Capture the cell that displays the provided text and extract its [X, Y] central coordinate. 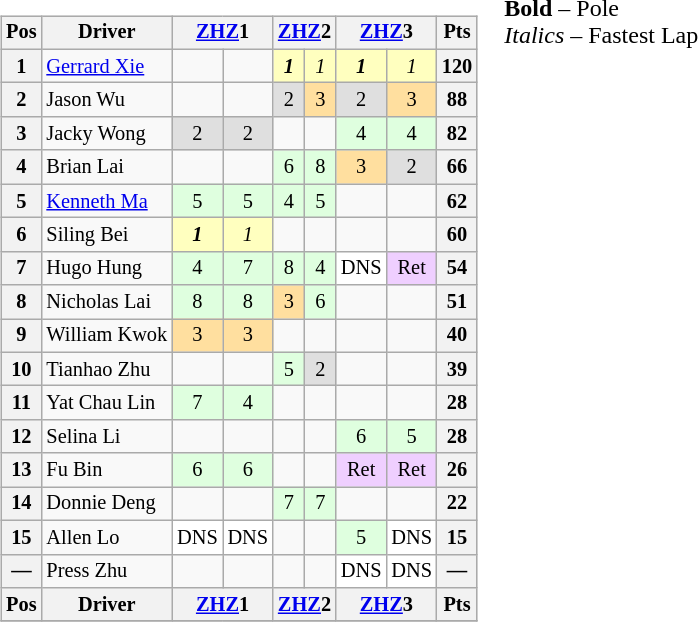
9 [21, 336]
66 [457, 167]
10 [21, 369]
120 [457, 66]
11 [21, 403]
62 [457, 201]
40 [457, 336]
13 [21, 470]
Jason Wu [106, 100]
Siling Bei [106, 235]
22 [457, 504]
Hugo Hung [106, 268]
Jacky Wong [106, 134]
12 [21, 437]
14 [21, 504]
Gerrard Xie [106, 66]
82 [457, 134]
Yat Chau Lin [106, 403]
Press Zhu [106, 571]
54 [457, 268]
26 [457, 470]
Nicholas Lai [106, 302]
Fu Bin [106, 470]
Kenneth Ma [106, 201]
Selina Li [106, 437]
Tianhao Zhu [106, 369]
51 [457, 302]
88 [457, 100]
William Kwok [106, 336]
60 [457, 235]
Brian Lai [106, 167]
Donnie Deng [106, 504]
39 [457, 369]
Allen Lo [106, 537]
